Search for the cell housing the specified text and yield its [x, y] center coordinate. 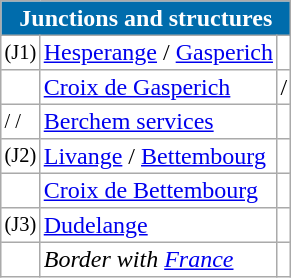
Berchem services [158, 121]
Junctions and structures [146, 18]
Croix de Gasperich [158, 87]
(J3) [20, 225]
/ [284, 87]
Livange / Bettembourg [158, 156]
Border with France [158, 259]
(J1) [20, 52]
Croix de Bettembourg [158, 190]
/ / [20, 121]
(J2) [20, 156]
Dudelange [158, 225]
Hesperange / Gasperich [158, 52]
